Determine the [X, Y] coordinate at the center of the cell enclosing the given text.  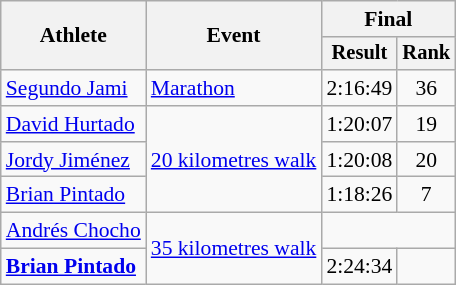
2:24:34 [359, 267]
Rank [426, 54]
35 kilometres walk [234, 248]
20 [426, 160]
1:18:26 [359, 195]
Final [388, 19]
36 [426, 88]
Andrés Chocho [74, 231]
Event [234, 36]
Athlete [74, 36]
Segundo Jami [74, 88]
Marathon [234, 88]
1:20:08 [359, 160]
19 [426, 124]
2:16:49 [359, 88]
David Hurtado [74, 124]
Jordy Jiménez [74, 160]
1:20:07 [359, 124]
7 [426, 195]
Result [359, 54]
20 kilometres walk [234, 160]
